Find where the given text appears and provide that cell's center as (X, Y) coordinate. 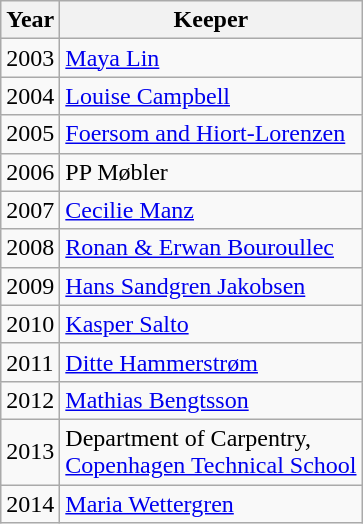
2007 (30, 210)
2006 (30, 172)
Keeper (211, 20)
2009 (30, 286)
2014 (30, 503)
Louise Campbell (211, 96)
2008 (30, 248)
2013 (30, 452)
Year (30, 20)
Ditte Hammerstrøm (211, 362)
2011 (30, 362)
Hans Sandgren Jakobsen (211, 286)
Maya Lin (211, 58)
Kasper Salto (211, 324)
2004 (30, 96)
Department of Carpentry, Copenhagen Technical School (211, 452)
Foersom and Hiort-Lorenzen (211, 134)
2005 (30, 134)
Mathias Bengtsson (211, 400)
2003 (30, 58)
PP Møbler (211, 172)
Maria Wettergren (211, 503)
Ronan & Erwan Bouroullec (211, 248)
2012 (30, 400)
Cecilie Manz (211, 210)
2010 (30, 324)
